Scan for the cell matching the given text and deliver its (X, Y) coordinate at center. 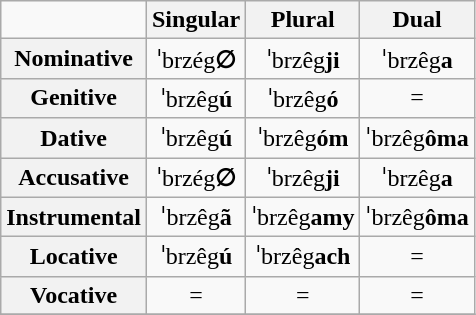
ˈbrzêgó (303, 98)
Nominative (74, 59)
Singular (196, 20)
ˈbrzêgã (196, 217)
Vocative (74, 295)
ˈbrzêgamy (303, 217)
Instrumental (74, 217)
ˈbrzêgóm (303, 138)
Dual (417, 20)
Accusative (74, 178)
Plural (303, 20)
ˈbrzêgach (303, 257)
Genitive (74, 98)
Dative (74, 138)
Locative (74, 257)
